Locate the cell with the specified text and output its (X, Y) center coordinate. 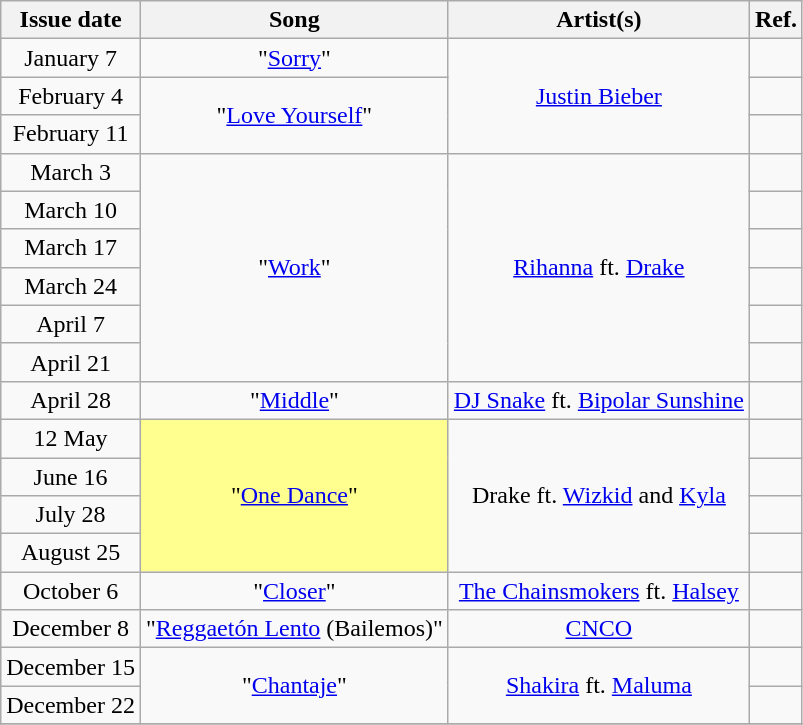
"Sorry" (294, 58)
Drake ft. Wizkid and Kyla (598, 495)
Rihanna ft. Drake (598, 267)
March 17 (71, 248)
DJ Snake ft. Bipolar Sunshine (598, 400)
"Chantaje" (294, 686)
12 May (71, 438)
March 10 (71, 210)
March 24 (71, 286)
Song (294, 20)
April 21 (71, 362)
"Love Yourself" (294, 115)
"Middle" (294, 400)
July 28 (71, 515)
February 4 (71, 96)
December 22 (71, 705)
January 7 (71, 58)
December 8 (71, 629)
Justin Bieber (598, 96)
The Chainsmokers ft. Halsey (598, 591)
April 28 (71, 400)
March 3 (71, 172)
"Closer" (294, 591)
"Reggaetón Lento (Bailemos)" (294, 629)
June 16 (71, 477)
December 15 (71, 667)
"One Dance" (294, 495)
April 7 (71, 324)
Ref. (776, 20)
February 11 (71, 134)
Shakira ft. Maluma (598, 686)
Artist(s) (598, 20)
CNCO (598, 629)
August 25 (71, 553)
"Work" (294, 267)
Issue date (71, 20)
October 6 (71, 591)
